Return the [x, y] coordinate for the center point of the cell that contains the specified text.  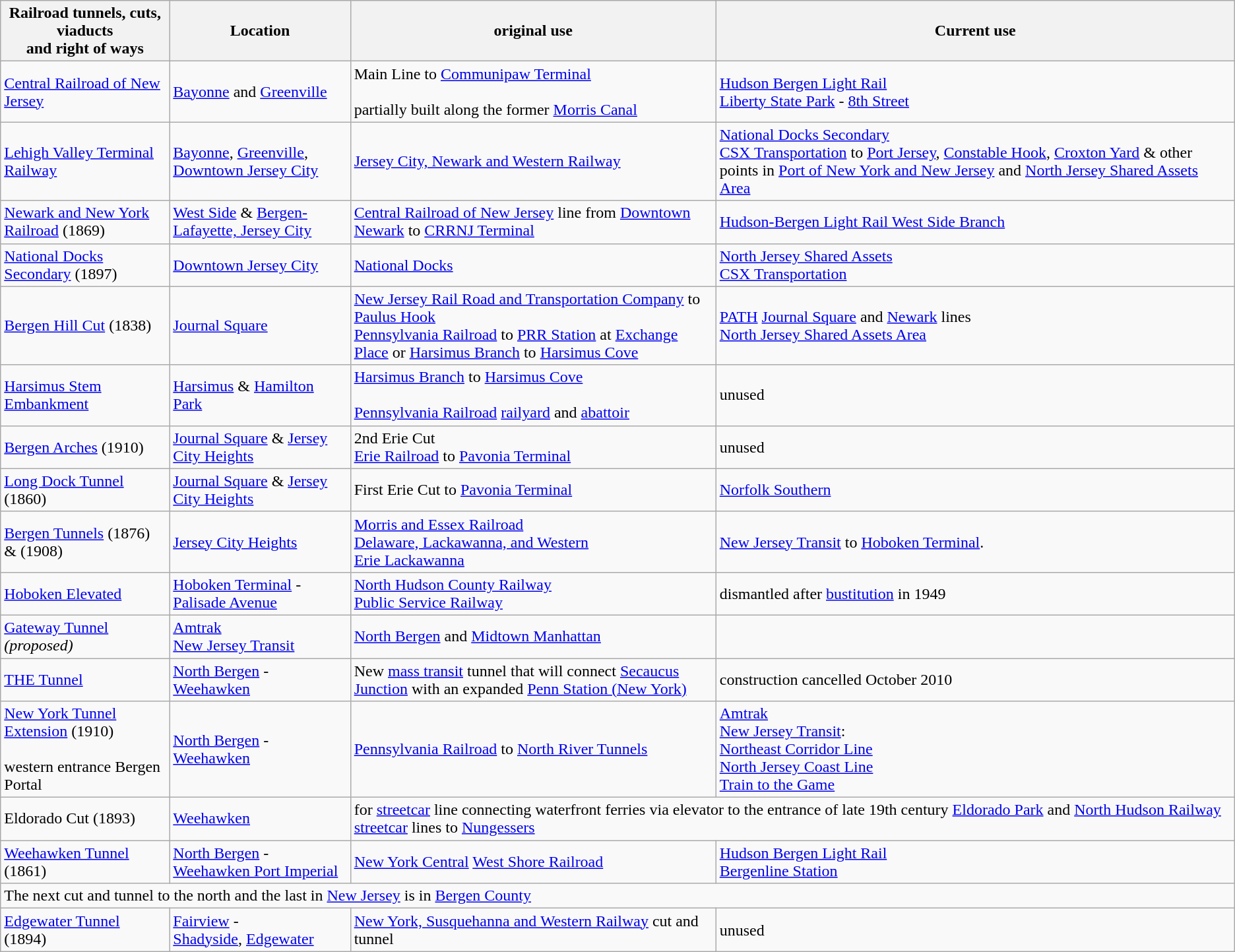
Weehawken [260, 819]
Main Line to Communipaw Terminalpartially built along the former Morris Canal [533, 92]
Fairview - Shadyside, Edgewater [260, 930]
First Erie Cut to Pavonia Terminal [533, 490]
North Hudson County RailwayPublic Service Railway [533, 594]
Bergen Hill Cut (1838) [85, 326]
Journal Square [260, 326]
Jersey City Heights [260, 542]
Harsimus Stem Embankment [85, 395]
Hudson Bergen Light RailBergenline Station [975, 862]
Hoboken Terminal - Palisade Avenue [260, 594]
PATH Journal Square and Newark lines North Jersey Shared Assets Area [975, 326]
Harsimus & Hamilton Park [260, 395]
Bergen Tunnels (1876) & (1908) [85, 542]
Edgewater Tunnel (1894) [85, 930]
North Bergen and Midtown Manhattan [533, 636]
Gateway Tunnel(proposed) [85, 636]
National Docks Secondary (1897) [85, 265]
construction cancelled October 2010 [975, 680]
North Jersey Shared AssetsCSX Transportation [975, 265]
Railroad tunnels, cuts, viaducts and right of ways [85, 31]
Norfolk Southern [975, 490]
Hoboken Elevated [85, 594]
National Docks [533, 265]
Central Railroad of New Jersey line from Downtown Newark to CRRNJ Terminal [533, 222]
Central Railroad of New Jersey [85, 92]
Eldorado Cut (1893) [85, 819]
AmtrakNew Jersey Transit:Northeast Corridor LineNorth Jersey Coast LineTrain to the Game [975, 749]
New York Tunnel Extension (1910)western entrance Bergen Portal [85, 749]
Bayonne, Greenville, Downtown Jersey City [260, 161]
The next cut and tunnel to the north and the last in New Jersey is in Bergen County [617, 896]
Morris and Essex RailroadDelaware, Lackawanna, and WesternErie Lackawanna [533, 542]
Hudson-Bergen Light Rail West Side Branch [975, 222]
Downtown Jersey City [260, 265]
Hudson Bergen Light RailLiberty State Park - 8th Street [975, 92]
Weehawken Tunnel (1861) [85, 862]
Long Dock Tunnel (1860) [85, 490]
dismantled after bustitution in 1949 [975, 594]
Location [260, 31]
Bayonne and Greenville [260, 92]
Lehigh Valley Terminal Railway [85, 161]
2nd Erie CutErie Railroad to Pavonia Terminal [533, 447]
Newark and New York Railroad (1869) [85, 222]
Current use [975, 31]
Bergen Arches (1910) [85, 447]
North Bergen - Weehawken Port Imperial [260, 862]
New Jersey Transit to Hoboken Terminal. [975, 542]
THE Tunnel [85, 680]
New York, Susquehanna and Western Railway cut and tunnel [533, 930]
Pennsylvania Railroad to North River Tunnels [533, 749]
original use [533, 31]
Harsimus Branch to Harsimus CovePennsylvania Railroad railyard and abattoir [533, 395]
West Side & Bergen-Lafayette, Jersey City [260, 222]
AmtrakNew Jersey Transit [260, 636]
New mass transit tunnel that will connect Secaucus Junction with an expanded Penn Station (New York) [533, 680]
Jersey City, Newark and Western Railway [533, 161]
New York Central West Shore Railroad [533, 862]
